Capture the cell that displays the provided text and extract its (X, Y) central coordinate. 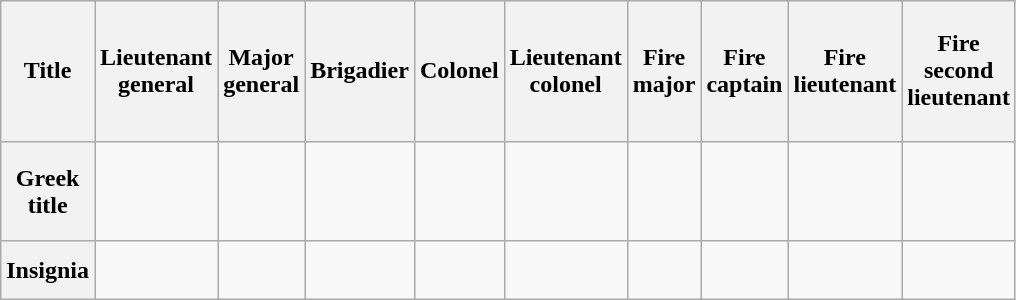
Fire second lieutenant (959, 72)
Greek title (48, 192)
Major general (262, 72)
Lieutenant colonel (566, 72)
Fire major (664, 72)
Brigadier (360, 72)
Fire captain (744, 72)
Fire lieutenant (845, 72)
Insignia (48, 270)
Title (48, 72)
Colonel (459, 72)
Lieutenant general (156, 72)
